Determine the (x, y) coordinate at the center of the cell enclosing the given text.  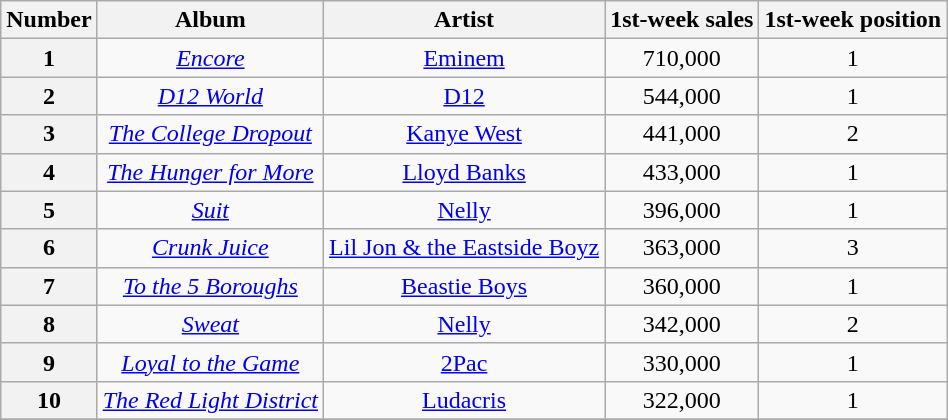
D12 (464, 96)
Album (210, 20)
To the 5 Boroughs (210, 286)
Crunk Juice (210, 248)
544,000 (682, 96)
342,000 (682, 324)
The Red Light District (210, 400)
2Pac (464, 362)
10 (49, 400)
1st-week sales (682, 20)
5 (49, 210)
9 (49, 362)
396,000 (682, 210)
Ludacris (464, 400)
441,000 (682, 134)
D12 World (210, 96)
Lil Jon & the Eastside Boyz (464, 248)
Eminem (464, 58)
360,000 (682, 286)
710,000 (682, 58)
433,000 (682, 172)
Kanye West (464, 134)
363,000 (682, 248)
1st-week position (853, 20)
6 (49, 248)
Encore (210, 58)
Lloyd Banks (464, 172)
Beastie Boys (464, 286)
4 (49, 172)
330,000 (682, 362)
Number (49, 20)
Sweat (210, 324)
7 (49, 286)
322,000 (682, 400)
The Hunger for More (210, 172)
8 (49, 324)
Suit (210, 210)
Artist (464, 20)
The College Dropout (210, 134)
Loyal to the Game (210, 362)
